Scan for the cell matching the given text and deliver its (x, y) coordinate at center. 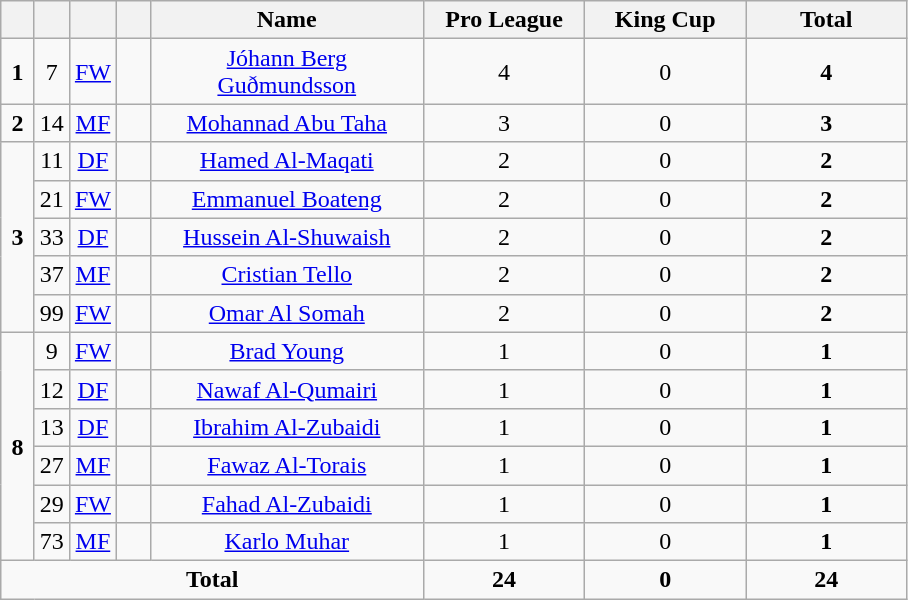
9 (52, 351)
27 (52, 465)
Mohannad Abu Taha (287, 123)
Karlo Muhar (287, 542)
Brad Young (287, 351)
33 (52, 237)
Fahad Al-Zubaidi (287, 503)
Fawaz Al-Torais (287, 465)
Hamed Al-Maqati (287, 161)
37 (52, 275)
7 (52, 72)
99 (52, 313)
21 (52, 199)
Jóhann Berg Guðmundsson (287, 72)
Nawaf Al-Qumairi (287, 389)
29 (52, 503)
Omar Al Somah (287, 313)
8 (18, 446)
Name (287, 20)
73 (52, 542)
Ibrahim Al-Zubaidi (287, 427)
Cristian Tello (287, 275)
King Cup (666, 20)
Pro League (504, 20)
13 (52, 427)
11 (52, 161)
14 (52, 123)
12 (52, 389)
Emmanuel Boateng (287, 199)
Hussein Al-Shuwaish (287, 237)
